Capture the cell that displays the provided text and extract its [x, y] central coordinate. 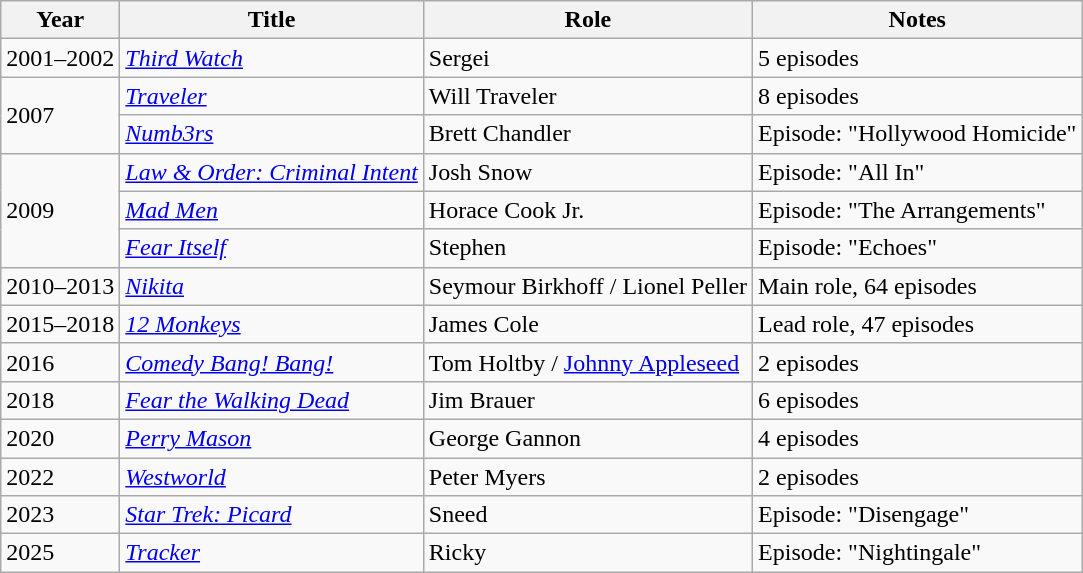
2018 [60, 400]
Sergei [588, 58]
Comedy Bang! Bang! [272, 362]
2016 [60, 362]
Year [60, 20]
Episode: "The Arrangements" [918, 210]
Fear the Walking Dead [272, 400]
Law & Order: Criminal Intent [272, 172]
Nikita [272, 286]
2023 [60, 515]
Episode: "All In" [918, 172]
2009 [60, 210]
Tracker [272, 553]
2001–2002 [60, 58]
Episode: "Echoes" [918, 248]
2010–2013 [60, 286]
Peter Myers [588, 477]
5 episodes [918, 58]
Ricky [588, 553]
Stephen [588, 248]
Will Traveler [588, 96]
Jim Brauer [588, 400]
Seymour Birkhoff / Lionel Peller [588, 286]
2015–2018 [60, 324]
12 Monkeys [272, 324]
Title [272, 20]
Traveler [272, 96]
Westworld [272, 477]
Brett Chandler [588, 134]
Episode: "Nightingale" [918, 553]
8 episodes [918, 96]
Mad Men [272, 210]
Lead role, 47 episodes [918, 324]
2007 [60, 115]
James Cole [588, 324]
Tom Holtby / Johnny Appleseed [588, 362]
6 episodes [918, 400]
Fear Itself [272, 248]
Main role, 64 episodes [918, 286]
Horace Cook Jr. [588, 210]
2025 [60, 553]
Sneed [588, 515]
2022 [60, 477]
Episode: "Disengage" [918, 515]
Star Trek: Picard [272, 515]
Perry Mason [272, 438]
Notes [918, 20]
4 episodes [918, 438]
Episode: "Hollywood Homicide" [918, 134]
Role [588, 20]
Third Watch [272, 58]
2020 [60, 438]
George Gannon [588, 438]
Josh Snow [588, 172]
Numb3rs [272, 134]
